Extract the (X, Y) coordinate from the center of the cell holding the provided text.  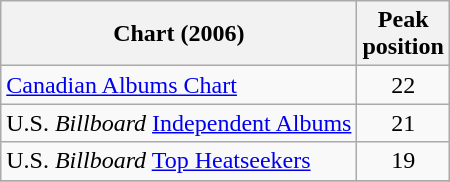
Chart (2006) (179, 34)
22 (403, 85)
21 (403, 123)
U.S. Billboard Top Heatseekers (179, 161)
U.S. Billboard Independent Albums (179, 123)
Canadian Albums Chart (179, 85)
Peakposition (403, 34)
19 (403, 161)
